Provide the (x, y) coordinate of the cell's center where the given text is located.  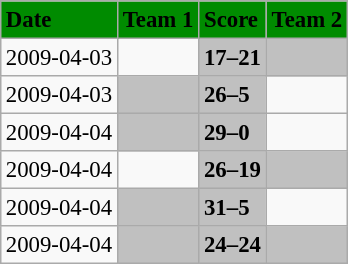
Score (233, 20)
24–24 (233, 245)
Date (58, 20)
26–5 (233, 95)
29–0 (233, 133)
31–5 (233, 208)
26–19 (233, 170)
Team 1 (158, 20)
Team 2 (306, 20)
17–21 (233, 57)
